Return the (x, y) coordinate for the center point of the cell that contains the specified text.  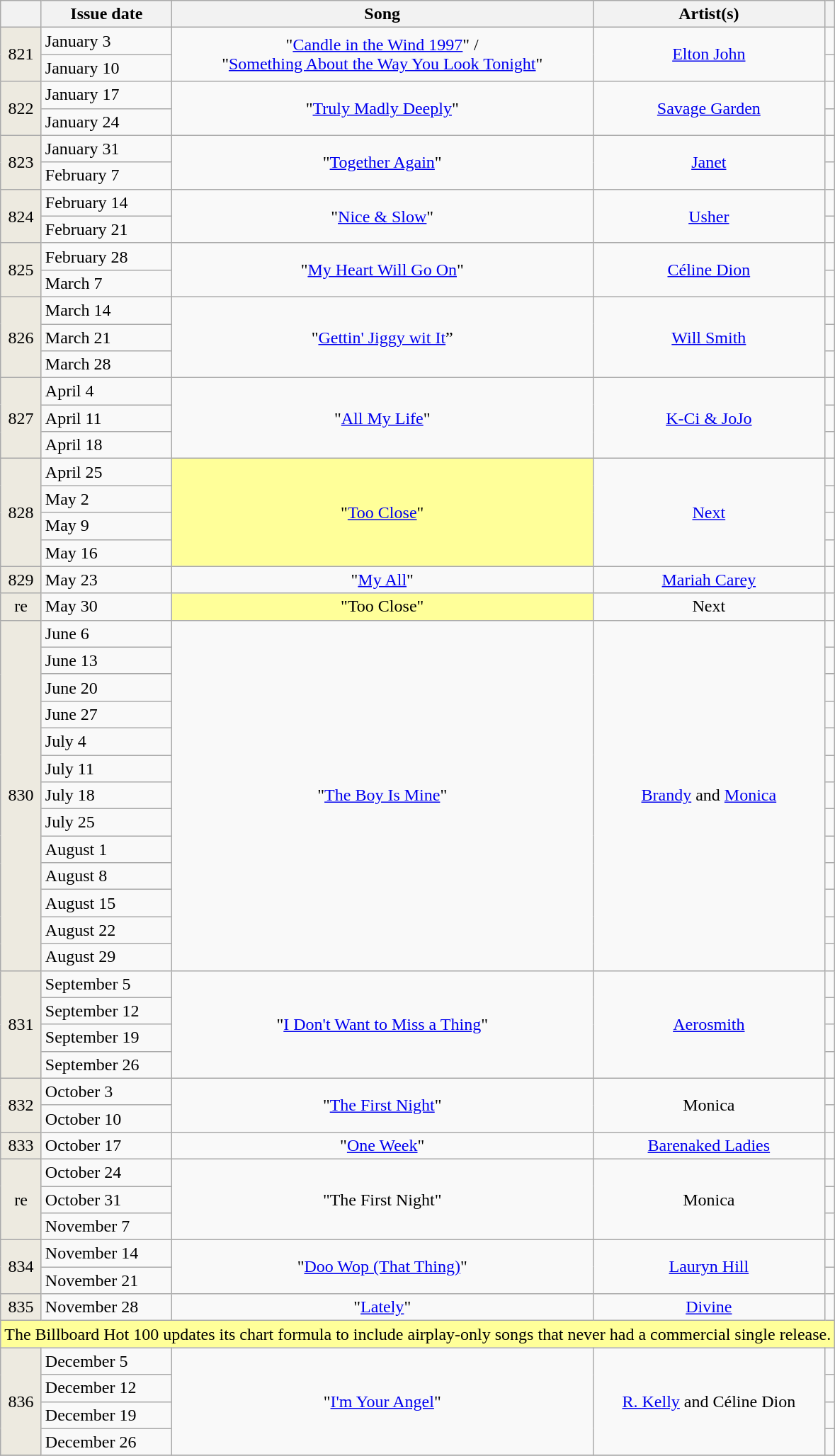
Artist(s) (709, 14)
October 17 (106, 1145)
May 23 (106, 580)
March 21 (106, 338)
K-Ci & JoJo (709, 418)
"Together Again" (382, 162)
"One Week" (382, 1145)
August 15 (106, 903)
June 6 (106, 634)
August 29 (106, 957)
August 8 (106, 876)
December 26 (106, 1442)
January 17 (106, 95)
April 25 (106, 472)
December 19 (106, 1415)
"Gettin' Jiggy wit It” (382, 337)
827 (21, 418)
May 30 (106, 607)
823 (21, 162)
February 14 (106, 202)
Aerosmith (709, 1024)
Lauryn Hill (709, 1267)
Céline Dion (709, 270)
821 (21, 55)
832 (21, 1105)
February 21 (106, 229)
October 3 (106, 1091)
April 4 (106, 391)
"My Heart Will Go On" (382, 270)
December 5 (106, 1361)
November 28 (106, 1307)
December 12 (106, 1388)
Divine (709, 1307)
July 11 (106, 768)
836 (21, 1401)
March 28 (106, 365)
The Billboard Hot 100 updates its chart formula to include airplay-only songs that never had a commercial single release. (418, 1334)
August 1 (106, 849)
Song (382, 14)
January 31 (106, 149)
"Truly Madly Deeply" (382, 108)
"I Don't Want to Miss a Thing" (382, 1024)
826 (21, 337)
834 (21, 1267)
May 2 (106, 499)
October 24 (106, 1172)
"The Boy Is Mine" (382, 796)
March 14 (106, 310)
October 10 (106, 1118)
824 (21, 216)
May 9 (106, 526)
Issue date (106, 14)
September 26 (106, 1065)
822 (21, 108)
February 28 (106, 256)
"I'm Your Angel" (382, 1401)
Savage Garden (709, 108)
September 19 (106, 1038)
"My All" (382, 580)
"Lately" (382, 1307)
R. Kelly and Céline Dion (709, 1401)
831 (21, 1024)
"All My Life" (382, 418)
March 7 (106, 283)
October 31 (106, 1200)
Mariah Carey (709, 580)
January 10 (106, 68)
835 (21, 1307)
Barenaked Ladies (709, 1145)
August 22 (106, 930)
Will Smith (709, 337)
April 18 (106, 445)
829 (21, 580)
January 24 (106, 122)
Janet (709, 162)
May 16 (106, 553)
Usher (709, 216)
April 11 (106, 418)
"Candle in the Wind 1997" / "Something About the Way You Look Tonight" (382, 55)
828 (21, 512)
July 25 (106, 822)
"Doo Wop (That Thing)" (382, 1267)
June 13 (106, 660)
November 7 (106, 1227)
Brandy and Monica (709, 796)
July 4 (106, 741)
"Nice & Slow" (382, 216)
June 27 (106, 714)
November 21 (106, 1280)
September 5 (106, 984)
July 18 (106, 796)
830 (21, 796)
January 3 (106, 41)
November 14 (106, 1254)
Elton John (709, 55)
September 12 (106, 1011)
825 (21, 270)
June 20 (106, 687)
833 (21, 1145)
February 7 (106, 176)
